Scan for the cell matching the given text and deliver its [x, y] coordinate at center. 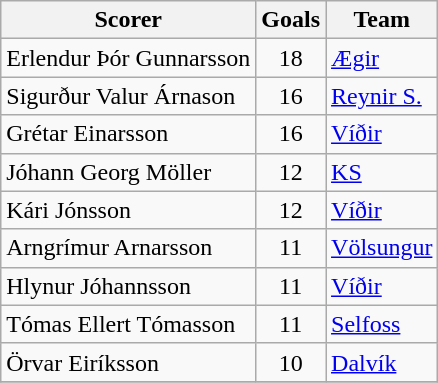
Selfoss [382, 324]
Jóhann Georg Möller [128, 172]
Arngrímur Arnarsson [128, 248]
Erlendur Þór Gunnarsson [128, 58]
Goals [291, 20]
Ægir [382, 58]
Örvar Eiríksson [128, 362]
Dalvík [382, 362]
Team [382, 20]
Tómas Ellert Tómasson [128, 324]
10 [291, 362]
Reynir S. [382, 96]
KS [382, 172]
Scorer [128, 20]
18 [291, 58]
Hlynur Jóhannsson [128, 286]
Kári Jónsson [128, 210]
Sigurður Valur Árnason [128, 96]
Grétar Einarsson [128, 134]
Völsungur [382, 248]
